From the cell containing the given text, extract its center point as [X, Y] coordinate. 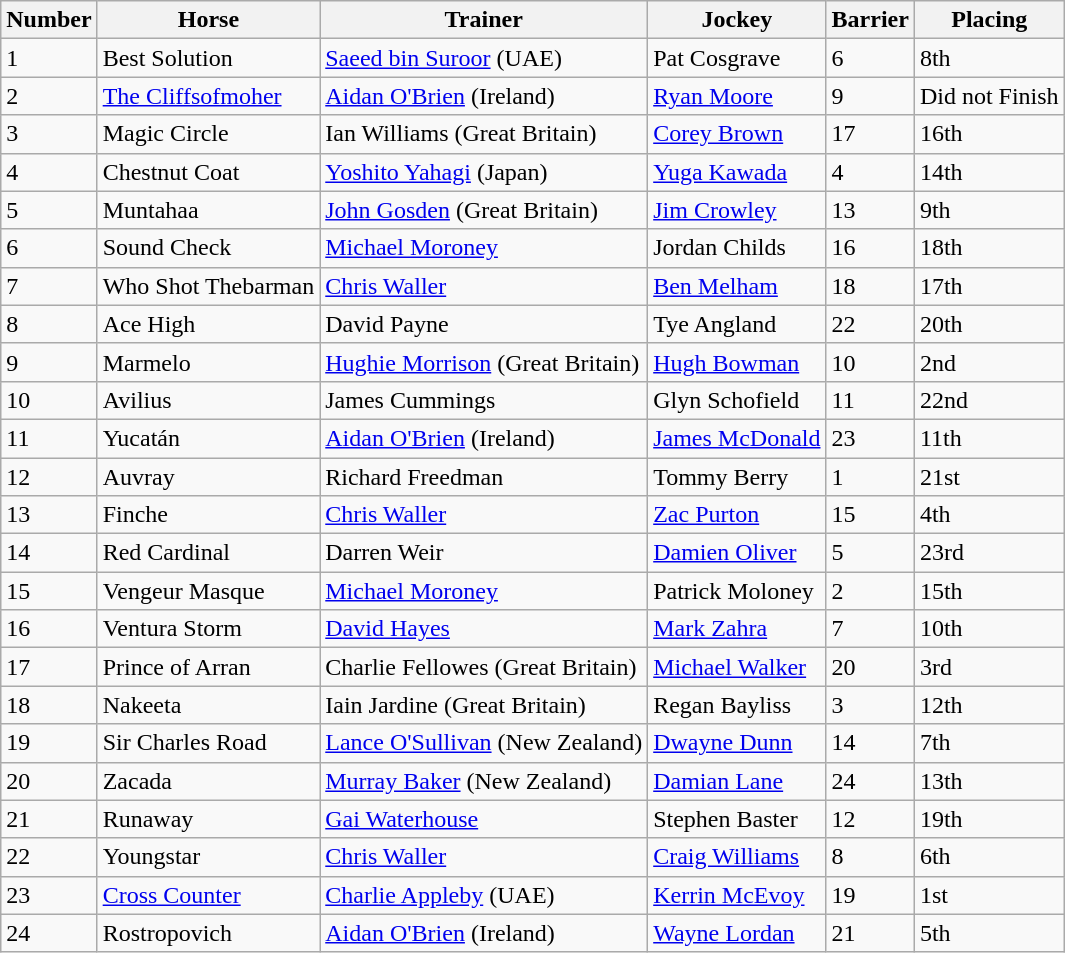
3rd [989, 667]
Number [49, 20]
8th [989, 58]
Michael Walker [737, 667]
Charlie Fellowes (Great Britain) [484, 667]
Ryan Moore [737, 96]
Hugh Bowman [737, 362]
Kerrin McEvoy [737, 895]
Darren Weir [484, 553]
Craig Williams [737, 857]
Yoshito Yahagi (Japan) [484, 172]
9th [989, 210]
Ventura Storm [208, 629]
Zacada [208, 781]
Prince of Arran [208, 667]
17th [989, 286]
Murray Baker (New Zealand) [484, 781]
Who Shot Thebarman [208, 286]
Dwayne Dunn [737, 743]
Best Solution [208, 58]
Jim Crowley [737, 210]
Iain Jardine (Great Britain) [484, 705]
10th [989, 629]
11th [989, 438]
15th [989, 591]
Patrick Moloney [737, 591]
18th [989, 248]
23rd [989, 553]
Rostropovich [208, 933]
Damian Lane [737, 781]
14th [989, 172]
Finche [208, 515]
Yuga Kawada [737, 172]
Runaway [208, 819]
Magic Circle [208, 134]
Wayne Lordan [737, 933]
7th [989, 743]
6th [989, 857]
13th [989, 781]
Muntahaa [208, 210]
Damien Oliver [737, 553]
Chestnut Coat [208, 172]
Auvray [208, 477]
David Payne [484, 324]
Red Cardinal [208, 553]
John Gosden (Great Britain) [484, 210]
Sound Check [208, 248]
Sir Charles Road [208, 743]
20th [989, 324]
Richard Freedman [484, 477]
The Cliffsofmoher [208, 96]
Tommy Berry [737, 477]
Vengeur Masque [208, 591]
Regan Bayliss [737, 705]
5th [989, 933]
Ace High [208, 324]
21st [989, 477]
Glyn Schofield [737, 400]
James McDonald [737, 438]
Jockey [737, 20]
Trainer [484, 20]
Youngstar [208, 857]
Avilius [208, 400]
David Hayes [484, 629]
Zac Purton [737, 515]
Barrier [870, 20]
Saeed bin Suroor (UAE) [484, 58]
Horse [208, 20]
19th [989, 819]
Nakeeta [208, 705]
Corey Brown [737, 134]
Stephen Baster [737, 819]
Jordan Childs [737, 248]
Yucatán [208, 438]
12th [989, 705]
Marmelo [208, 362]
22nd [989, 400]
Did not Finish [989, 96]
Pat Cosgrave [737, 58]
Mark Zahra [737, 629]
Ian Williams (Great Britain) [484, 134]
Ben Melham [737, 286]
James Cummings [484, 400]
Placing [989, 20]
Tye Angland [737, 324]
Lance O'Sullivan (New Zealand) [484, 743]
2nd [989, 362]
16th [989, 134]
Charlie Appleby (UAE) [484, 895]
1st [989, 895]
4th [989, 515]
Cross Counter [208, 895]
Hughie Morrison (Great Britain) [484, 362]
Gai Waterhouse [484, 819]
